For the text-containing cell, return its midpoint in (x, y) coordinate format. 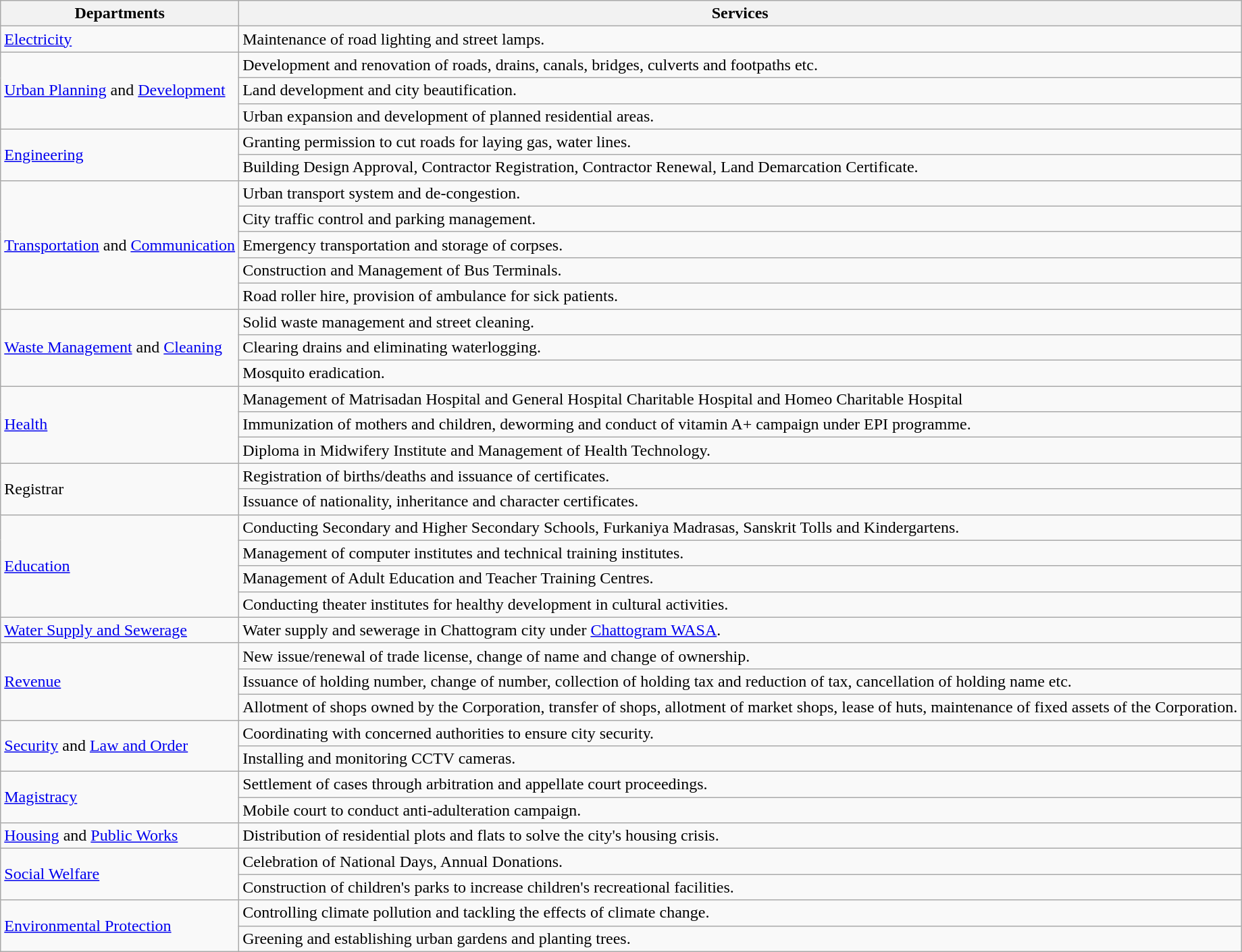
Construction and Management of Bus Terminals. (740, 270)
Distribution of residential plots and flats to solve the city's housing crisis. (740, 836)
Registration of births/deaths and issuance of certificates. (740, 476)
Conducting theater institutes for healthy development in cultural activities. (740, 604)
Urban expansion and development of planned residential areas. (740, 116)
Granting permission to cut roads for laying gas, water lines. (740, 142)
Housing and Public Works (120, 836)
Mobile court to conduct anti-adulteration campaign. (740, 810)
Water Supply and Sewerage (120, 630)
Transportation and Communication (120, 244)
Revenue (120, 681)
Emergency transportation and storage of corpses. (740, 244)
Urban Planning and Development (120, 90)
Issuance of nationality, inheritance and character certificates. (740, 502)
Management of Adult Education and Teacher Training Centres. (740, 579)
Waste Management and Cleaning (120, 348)
Social Welfare (120, 874)
Issuance of holding number, change of number, collection of holding tax and reduction of tax, cancellation of holding name etc. (740, 681)
Urban transport system and de-congestion. (740, 193)
Mosquito eradication. (740, 373)
Water supply and sewerage in Chattogram city under Chattogram WASA. (740, 630)
Registrar (120, 489)
Celebration of National Days, Annual Donations. (740, 862)
New issue/renewal of trade license, change of name and change of ownership. (740, 656)
Land development and city beautification. (740, 90)
Installing and monitoring CCTV cameras. (740, 759)
Environmental Protection (120, 926)
Magistracy (120, 797)
Security and Law and Order (120, 745)
Settlement of cases through arbitration and appellate court proceedings. (740, 785)
Road roller hire, provision of ambulance for sick patients. (740, 296)
Immunization of mothers and children, deworming and conduct of vitamin A+ campaign under EPI programme. (740, 425)
Education (120, 566)
Management of Matrisadan Hospital and General Hospital Charitable Hospital and Homeo Charitable Hospital (740, 399)
Maintenance of road lighting and street lamps. (740, 39)
Development and renovation of roads, drains, canals, bridges, culverts and footpaths etc. (740, 65)
Health (120, 425)
Engineering (120, 155)
Clearing drains and eliminating waterlogging. (740, 348)
Greening and establishing urban gardens and planting trees. (740, 938)
Electricity (120, 39)
Construction of children's parks to increase children's recreational facilities. (740, 887)
Management of computer institutes and technical training institutes. (740, 553)
Solid waste management and street cleaning. (740, 322)
Building Design Approval, Contractor Registration, Contractor Renewal, Land Demarcation Certificate. (740, 167)
Coordinating with concerned authorities to ensure city security. (740, 733)
Services (740, 14)
City traffic control and parking management. (740, 219)
Departments (120, 14)
Conducting Secondary and Higher Secondary Schools, Furkaniya Madrasas, Sanskrit Tolls and Kindergartens. (740, 527)
Diploma in Midwifery Institute and Management of Health Technology. (740, 450)
Controlling climate pollution and tackling the effects of climate change. (740, 913)
